Find where the given text appears and provide that cell's center as (X, Y) coordinate. 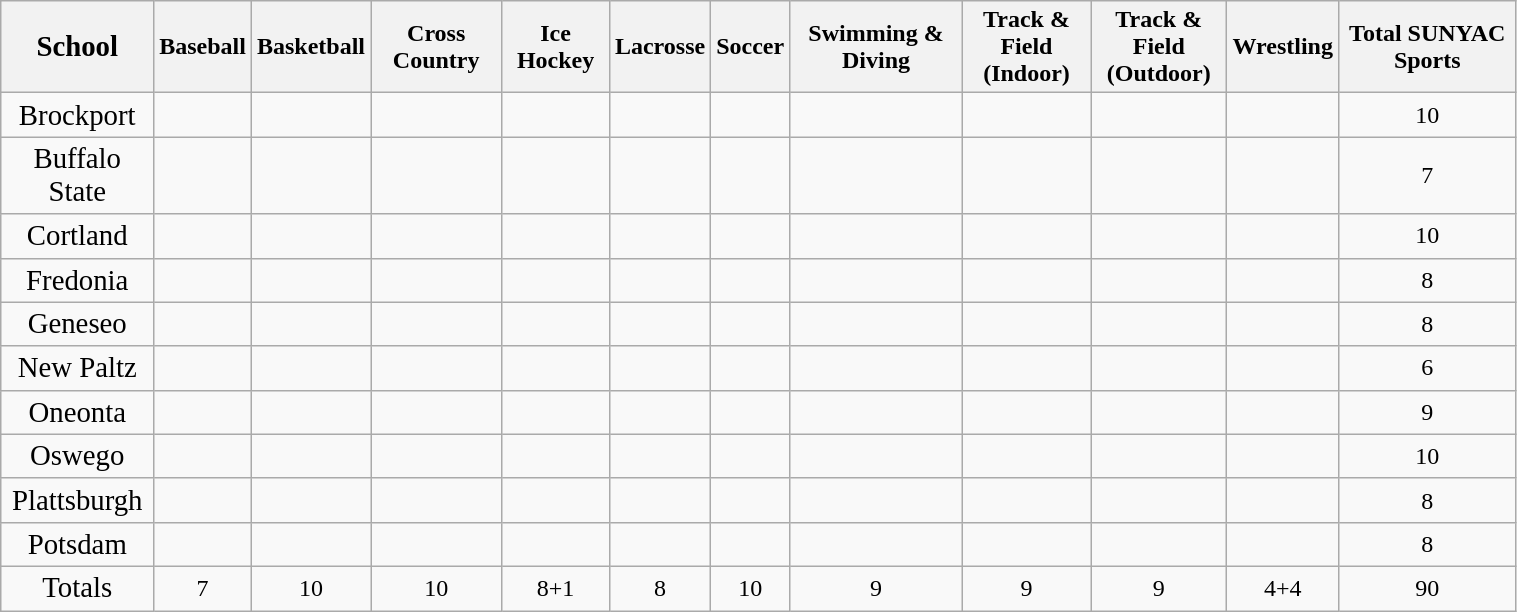
Cortland (78, 236)
Track & Field(Indoor) (1026, 47)
8+1 (556, 588)
Buffalo State (78, 176)
Fredonia (78, 280)
Basketball (310, 47)
Baseball (203, 47)
Brockport (78, 115)
Soccer (750, 47)
New Paltz (78, 368)
Total SUNYAC Sports (1427, 47)
Oswego (78, 456)
Oneonta (78, 412)
Geneseo (78, 324)
Potsdam (78, 544)
School (78, 47)
90 (1427, 588)
Lacrosse (660, 47)
Wrestling (1283, 47)
6 (1427, 368)
Cross Country (436, 47)
Plattsburgh (78, 500)
Totals (78, 588)
Track & Field(Outdoor) (1159, 47)
4+4 (1283, 588)
Swimming & Diving (876, 47)
Ice Hockey (556, 47)
